For the text-containing cell, return its midpoint in [x, y] coordinate format. 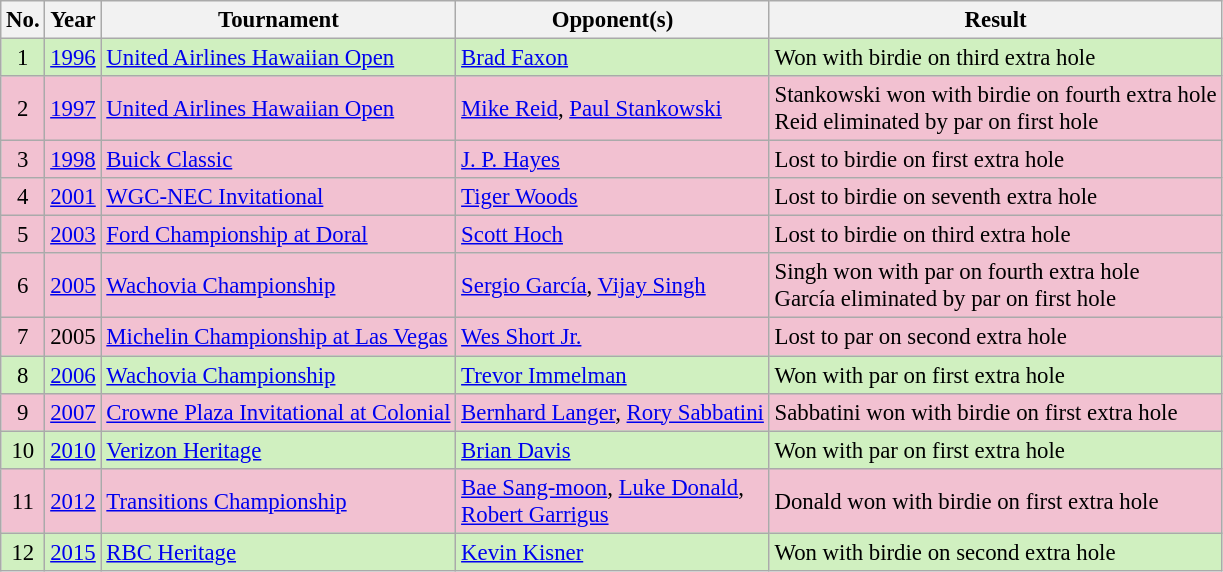
No. [23, 20]
Tiger Woods [612, 197]
9 [23, 412]
Stankowski won with birdie on fourth extra holeReid eliminated by par on first hole [996, 108]
11 [23, 500]
Sergio García, Vijay Singh [612, 286]
Lost to birdie on first extra hole [996, 160]
4 [23, 197]
RBC Heritage [278, 552]
Kevin Kisner [612, 552]
8 [23, 375]
Bernhard Langer, Rory Sabbatini [612, 412]
Singh won with par on fourth extra holeGarcía eliminated by par on first hole [996, 286]
Sabbatini won with birdie on first extra hole [996, 412]
2015 [73, 552]
5 [23, 235]
2001 [73, 197]
Brian Davis [612, 450]
Buick Classic [278, 160]
3 [23, 160]
Brad Faxon [612, 58]
1 [23, 58]
Ford Championship at Doral [278, 235]
Transitions Championship [278, 500]
7 [23, 337]
Scott Hoch [612, 235]
2007 [73, 412]
WGC-NEC Invitational [278, 197]
Lost to birdie on third extra hole [996, 235]
12 [23, 552]
2003 [73, 235]
1997 [73, 108]
6 [23, 286]
Won with birdie on third extra hole [996, 58]
Mike Reid, Paul Stankowski [612, 108]
Crowne Plaza Invitational at Colonial [278, 412]
Michelin Championship at Las Vegas [278, 337]
10 [23, 450]
1998 [73, 160]
2 [23, 108]
Opponent(s) [612, 20]
Won with birdie on second extra hole [996, 552]
Lost to par on second extra hole [996, 337]
Trevor Immelman [612, 375]
2012 [73, 500]
Wes Short Jr. [612, 337]
2010 [73, 450]
Bae Sang-moon, Luke Donald, Robert Garrigus [612, 500]
1996 [73, 58]
Tournament [278, 20]
2006 [73, 375]
Result [996, 20]
Donald won with birdie on first extra hole [996, 500]
Year [73, 20]
Lost to birdie on seventh extra hole [996, 197]
J. P. Hayes [612, 160]
Verizon Heritage [278, 450]
